Scan for the cell matching the given text and deliver its (X, Y) coordinate at center. 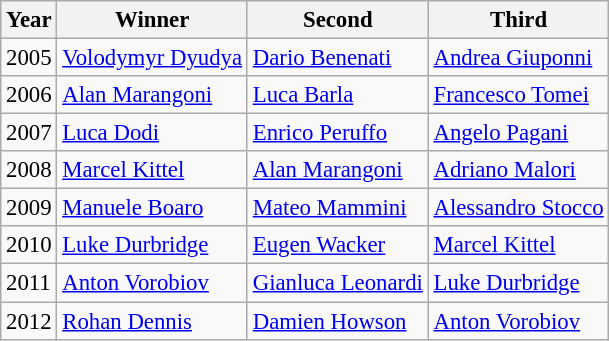
Enrico Peruffo (338, 133)
Luca Dodi (152, 133)
Dario Benenati (338, 58)
Gianluca Leonardi (338, 283)
Alessandro Stocco (518, 208)
2006 (29, 95)
Eugen Wacker (338, 245)
2010 (29, 245)
Adriano Malori (518, 170)
2011 (29, 283)
Winner (152, 20)
Volodymyr Dyudya (152, 58)
2009 (29, 208)
Third (518, 20)
Year (29, 20)
2008 (29, 170)
Rohan Dennis (152, 321)
Manuele Boaro (152, 208)
Second (338, 20)
2012 (29, 321)
Mateo Mammini (338, 208)
2007 (29, 133)
Angelo Pagani (518, 133)
Luca Barla (338, 95)
Damien Howson (338, 321)
Andrea Giuponni (518, 58)
Francesco Tomei (518, 95)
2005 (29, 58)
